Pinpoint the cell where the given text exists, returning its (X, Y) midpoint coordinate. 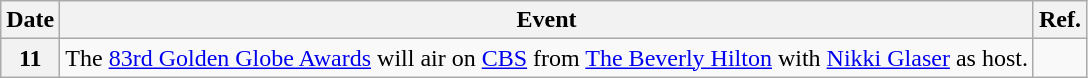
11 (30, 58)
Event (547, 20)
Ref. (1060, 20)
The 83rd Golden Globe Awards will air on CBS from The Beverly Hilton with Nikki Glaser as host. (547, 58)
Date (30, 20)
